Extract the (X, Y) coordinate from the center of the cell holding the provided text.  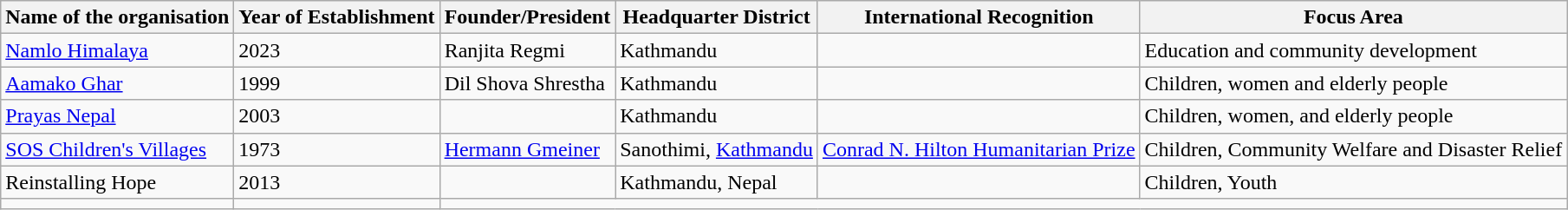
Founder/President (527, 17)
1999 (336, 83)
2013 (336, 182)
Conrad N. Hilton Humanitarian Prize (979, 149)
Prayas Nepal (118, 116)
Headquarter District (717, 17)
International Recognition (979, 17)
Sanothimi, Kathmandu (717, 149)
Year of Establishment (336, 17)
2023 (336, 50)
Namlo Himalaya (118, 50)
Aamako Ghar (118, 83)
Children, Community Welfare and Disaster Relief (1354, 149)
2003 (336, 116)
Reinstalling Hope (118, 182)
Education and community development (1354, 50)
Ranjita Regmi (527, 50)
Name of the organisation (118, 17)
Children, women, and elderly people (1354, 116)
1973 (336, 149)
SOS Children's Villages (118, 149)
Children, women and elderly people (1354, 83)
Kathmandu, Nepal (717, 182)
Focus Area (1354, 17)
Children, Youth (1354, 182)
Dil Shova Shrestha (527, 83)
Hermann Gmeiner (527, 149)
